Determine the [x, y] coordinate at the center of the cell enclosing the given text.  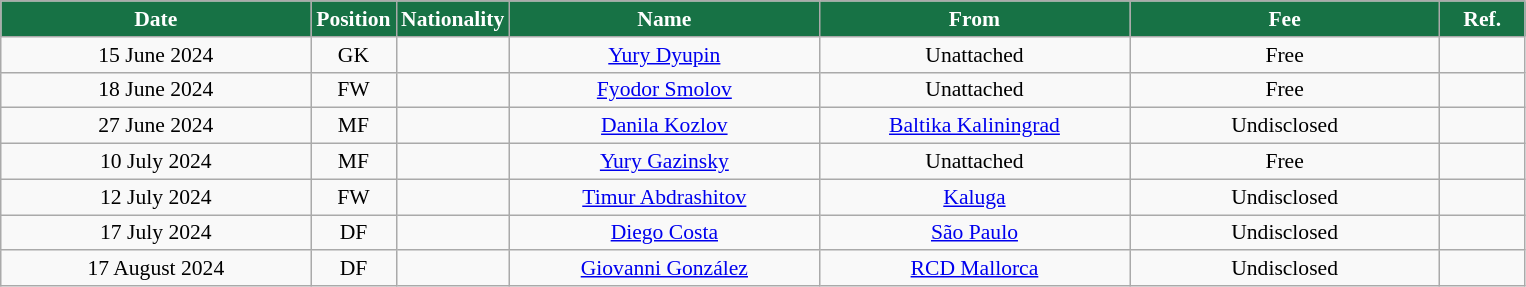
Fyodor Smolov [664, 90]
Yury Dyupin [664, 55]
Diego Costa [664, 233]
27 June 2024 [156, 126]
From [974, 19]
São Paulo [974, 233]
Baltika Kaliningrad [974, 126]
Position [354, 19]
18 June 2024 [156, 90]
Name [664, 19]
Date [156, 19]
Giovanni González [664, 269]
RCD Mallorca [974, 269]
Yury Gazinsky [664, 162]
17 August 2024 [156, 269]
12 July 2024 [156, 197]
Fee [1285, 19]
Kaluga [974, 197]
17 July 2024 [156, 233]
15 June 2024 [156, 55]
GK [354, 55]
Nationality [452, 19]
Timur Abdrashitov [664, 197]
Ref. [1482, 19]
Danila Kozlov [664, 126]
10 July 2024 [156, 162]
